Pinpoint the cell where the given text exists, returning its (X, Y) midpoint coordinate. 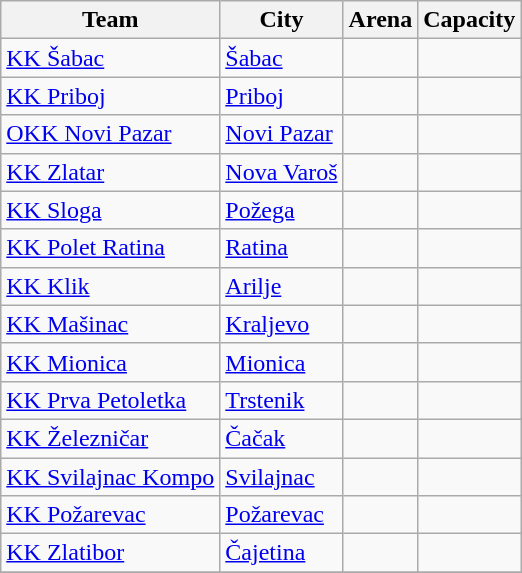
KK Klik (110, 286)
Novi Pazar (282, 134)
Ratina (282, 248)
Priboj (282, 96)
KK Železničar (110, 438)
City (282, 20)
KK Sloga (110, 210)
KK Mašinac (110, 324)
Arena (380, 20)
Požega (282, 210)
Šabac (282, 58)
KK Mionica (110, 362)
Capacity (470, 20)
KK Požarevac (110, 515)
Čačak (282, 438)
KK Polet Ratina (110, 248)
Kraljevo (282, 324)
KK Zlatibor (110, 553)
Nova Varoš (282, 172)
Mionica (282, 362)
Arilje (282, 286)
KK Šabac (110, 58)
Team (110, 20)
KK Svilajnac Kompo (110, 477)
Trstenik (282, 400)
OKK Novi Pazar (110, 134)
Svilajnac (282, 477)
Požarevac (282, 515)
KK Priboj (110, 96)
Čajetina (282, 553)
KK Zlatar (110, 172)
KK Prva Petoletka (110, 400)
